Capture the cell that displays the provided text and extract its [X, Y] central coordinate. 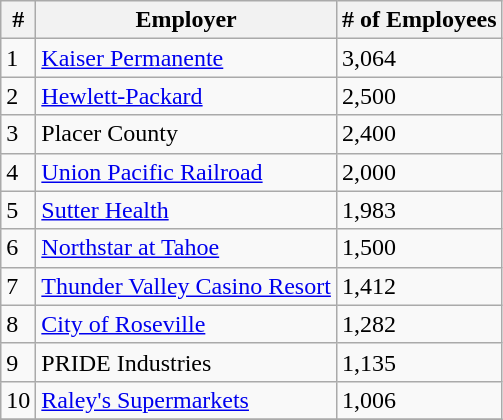
# [18, 20]
1,983 [419, 210]
3,064 [419, 58]
Sutter Health [186, 210]
# of Employees [419, 20]
Raley's Supermarkets [186, 400]
8 [18, 324]
1,282 [419, 324]
Northstar at Tahoe [186, 248]
4 [18, 172]
6 [18, 248]
1 [18, 58]
2,000 [419, 172]
1,006 [419, 400]
1,500 [419, 248]
Employer [186, 20]
7 [18, 286]
City of Roseville [186, 324]
Kaiser Permanente [186, 58]
Union Pacific Railroad [186, 172]
PRIDE Industries [186, 362]
2,400 [419, 134]
2,500 [419, 96]
2 [18, 96]
3 [18, 134]
1,135 [419, 362]
9 [18, 362]
1,412 [419, 286]
10 [18, 400]
5 [18, 210]
Placer County [186, 134]
Thunder Valley Casino Resort [186, 286]
Hewlett-Packard [186, 96]
